For the text-containing cell, return its midpoint in [X, Y] coordinate format. 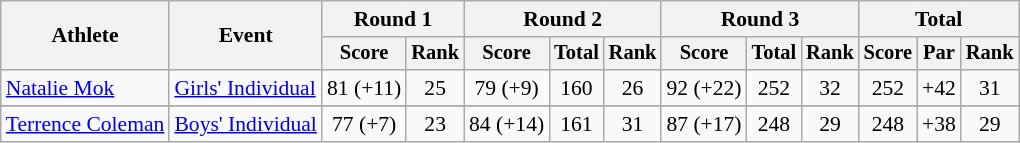
92 (+22) [704, 88]
+42 [939, 88]
32 [830, 88]
Event [246, 36]
23 [435, 124]
Round 2 [562, 19]
+38 [939, 124]
Terrence Coleman [86, 124]
Athlete [86, 36]
Boys' Individual [246, 124]
77 (+7) [364, 124]
Round 3 [760, 19]
Round 1 [393, 19]
Par [939, 54]
161 [576, 124]
79 (+9) [506, 88]
84 (+14) [506, 124]
Girls' Individual [246, 88]
Natalie Mok [86, 88]
81 (+11) [364, 88]
160 [576, 88]
25 [435, 88]
87 (+17) [704, 124]
26 [633, 88]
